Extract the (x, y) coordinate from the center of the cell holding the provided text.  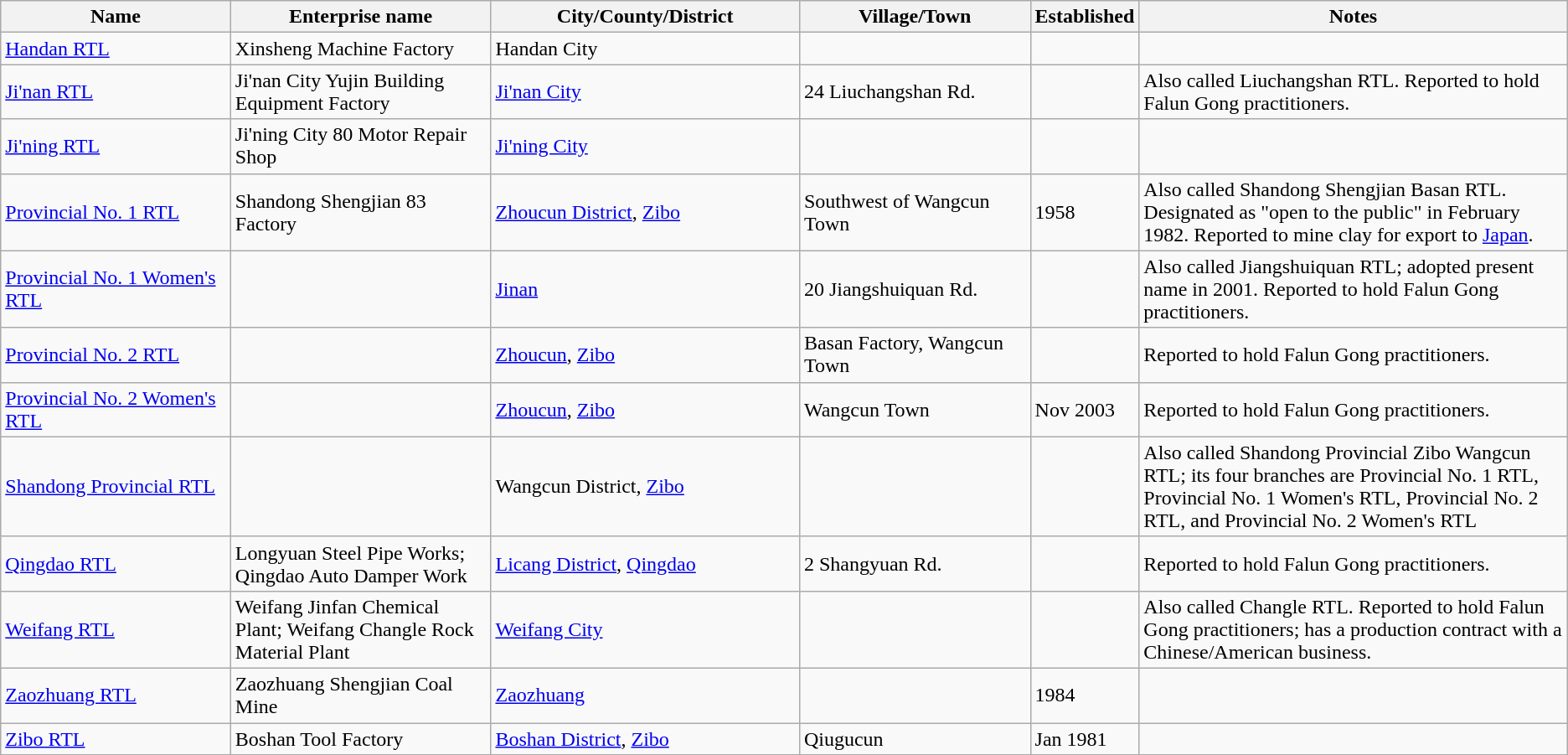
Licang District, Qingdao (645, 563)
Also called Jiangshuiquan RTL; adopted present name in 2001. Reported to hold Falun Gong practitioners. (1354, 289)
Zaozhuang Shengjian Coal Mine (360, 696)
Provincial No. 2 Women's RTL (116, 409)
Wangcun District, Zibo (645, 486)
Enterprise name (360, 17)
Jan 1981 (1085, 738)
Ji'nan RTL (116, 92)
Provincial No. 2 RTL (116, 355)
Ji'nan City Yujin Building Equipment Factory (360, 92)
Handan RTL (116, 49)
1984 (1085, 696)
Handan City (645, 49)
Provincial No. 1 Women's RTL (116, 289)
Weifang City (645, 629)
Zaozhuang RTL (116, 696)
Village/Town (915, 17)
Established (1085, 17)
Zibo RTL (116, 738)
City/County/District (645, 17)
Notes (1354, 17)
1958 (1085, 212)
Boshan District, Zibo (645, 738)
Also called Liuchangshan RTL. Reported to hold Falun Gong practitioners. (1354, 92)
Ji'ning RTL (116, 146)
Shandong Provincial RTL (116, 486)
Xinsheng Machine Factory (360, 49)
Wangcun Town (915, 409)
Qingdao RTL (116, 563)
Ji'ning City 80 Motor Repair Shop (360, 146)
Basan Factory, Wangcun Town (915, 355)
Qiugucun (915, 738)
Weifang Jinfan Chemical Plant; Weifang Changle Rock Material Plant (360, 629)
24 Liuchangshan Rd. (915, 92)
Boshan Tool Factory (360, 738)
Southwest of Wangcun Town (915, 212)
Zaozhuang (645, 696)
Ji'ning City (645, 146)
Ji'nan City (645, 92)
Jinan (645, 289)
20 Jiangshuiquan Rd. (915, 289)
Shandong Shengjian 83 Factory (360, 212)
Also called Changle RTL. Reported to hold Falun Gong practitioners; has a production contract with a Chinese/American business. (1354, 629)
Provincial No. 1 RTL (116, 212)
Name (116, 17)
Also called Shandong Shengjian Basan RTL. Designated as "open to the public" in February 1982. Reported to mine clay for export to Japan. (1354, 212)
Longyuan Steel Pipe Works; Qingdao Auto Damper Work (360, 563)
Zhoucun District, Zibo (645, 212)
Weifang RTL (116, 629)
2 Shangyuan Rd. (915, 563)
Nov 2003 (1085, 409)
